Detect which cell encompasses the target text, then output its [X, Y] center coordinate. 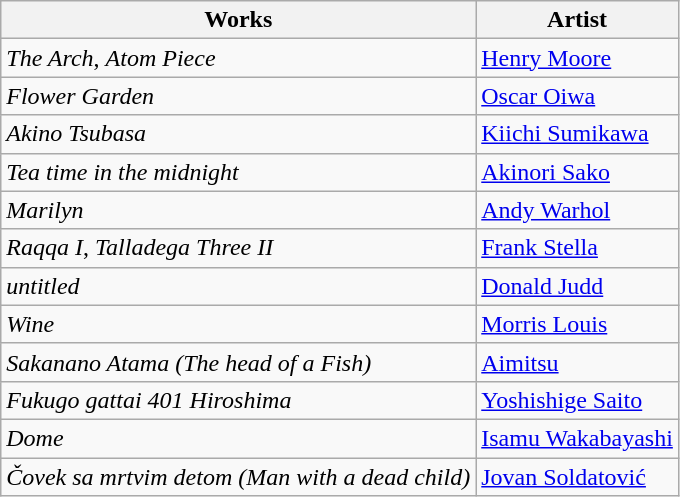
Frank Stella [578, 248]
Tea time in the midnight [238, 172]
Isamu Wakabayashi [578, 438]
Marilyn [238, 210]
untitled [238, 286]
Aimitsu [578, 362]
Raqqa I, Talladega Three II [238, 248]
Akino Tsubasa [238, 134]
Flower Garden [238, 96]
Akinori Sako [578, 172]
Čovek sa mrtvim detom (Man with a dead child) [238, 477]
Jovan Soldatović [578, 477]
Artist [578, 20]
Works [238, 20]
Kiichi Sumikawa [578, 134]
Oscar Oiwa [578, 96]
Andy Warhol [578, 210]
The Arch, Atom Piece [238, 58]
Dome [238, 438]
Henry Moore [578, 58]
Yoshishige Saito [578, 400]
Donald Judd [578, 286]
Fukugo gattai 401 Hiroshima [238, 400]
Sakanano Atama (The head of a Fish) [238, 362]
Morris Louis [578, 324]
Wine [238, 324]
